Return the [X, Y] coordinate for the center point of the cell that contains the specified text.  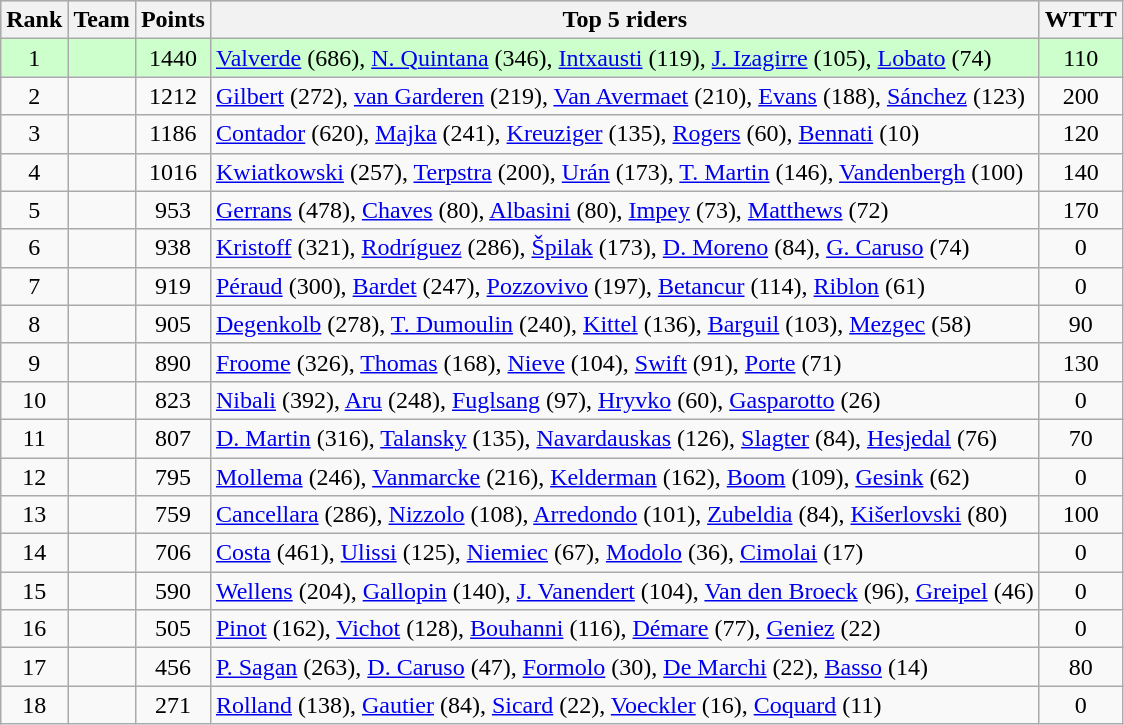
Valverde (686), N. Quintana (346), Intxausti (119), J. Izagirre (105), Lobato (74) [624, 58]
Team [102, 20]
16 [34, 629]
200 [1080, 96]
80 [1080, 667]
706 [172, 553]
15 [34, 591]
807 [172, 438]
505 [172, 629]
170 [1080, 210]
13 [34, 515]
8 [34, 324]
Mollema (246), Vanmarcke (216), Kelderman (162), Boom (109), Gesink (62) [624, 477]
Rank [34, 20]
953 [172, 210]
14 [34, 553]
3 [34, 134]
11 [34, 438]
110 [1080, 58]
Top 5 riders [624, 20]
70 [1080, 438]
18 [34, 705]
1 [34, 58]
Costa (461), Ulissi (125), Niemiec (67), Modolo (36), Cimolai (17) [624, 553]
759 [172, 515]
1016 [172, 172]
1212 [172, 96]
Nibali (392), Aru (248), Fuglsang (97), Hryvko (60), Gasparotto (26) [624, 400]
456 [172, 667]
Gerrans (478), Chaves (80), Albasini (80), Impey (73), Matthews (72) [624, 210]
10 [34, 400]
Péraud (300), Bardet (247), Pozzovivo (197), Betancur (114), Riblon (61) [624, 286]
Wellens (204), Gallopin (140), J. Vanendert (104), Van den Broeck (96), Greipel (46) [624, 591]
Degenkolb (278), T. Dumoulin (240), Kittel (136), Barguil (103), Mezgec (58) [624, 324]
890 [172, 362]
120 [1080, 134]
17 [34, 667]
Gilbert (272), van Garderen (219), Van Avermaet (210), Evans (188), Sánchez (123) [624, 96]
Rolland (138), Gautier (84), Sicard (22), Voeckler (16), Coquard (11) [624, 705]
Pinot (162), Vichot (128), Bouhanni (116), Démare (77), Geniez (22) [624, 629]
2 [34, 96]
Kristoff (321), Rodríguez (286), Špilak (173), D. Moreno (84), G. Caruso (74) [624, 248]
271 [172, 705]
Froome (326), Thomas (168), Nieve (104), Swift (91), Porte (71) [624, 362]
938 [172, 248]
Contador (620), Majka (241), Kreuziger (135), Rogers (60), Bennati (10) [624, 134]
WTTT [1080, 20]
100 [1080, 515]
P. Sagan (263), D. Caruso (47), Formolo (30), De Marchi (22), Basso (14) [624, 667]
Points [172, 20]
140 [1080, 172]
823 [172, 400]
90 [1080, 324]
D. Martin (316), Talansky (135), Navardauskas (126), Slagter (84), Hesjedal (76) [624, 438]
Cancellara (286), Nizzolo (108), Arredondo (101), Zubeldia (84), Kišerlovski (80) [624, 515]
5 [34, 210]
6 [34, 248]
1186 [172, 134]
12 [34, 477]
1440 [172, 58]
Kwiatkowski (257), Terpstra (200), Urán (173), T. Martin (146), Vandenbergh (100) [624, 172]
590 [172, 591]
919 [172, 286]
7 [34, 286]
9 [34, 362]
130 [1080, 362]
4 [34, 172]
795 [172, 477]
905 [172, 324]
